Capture the cell that displays the provided text and extract its [x, y] central coordinate. 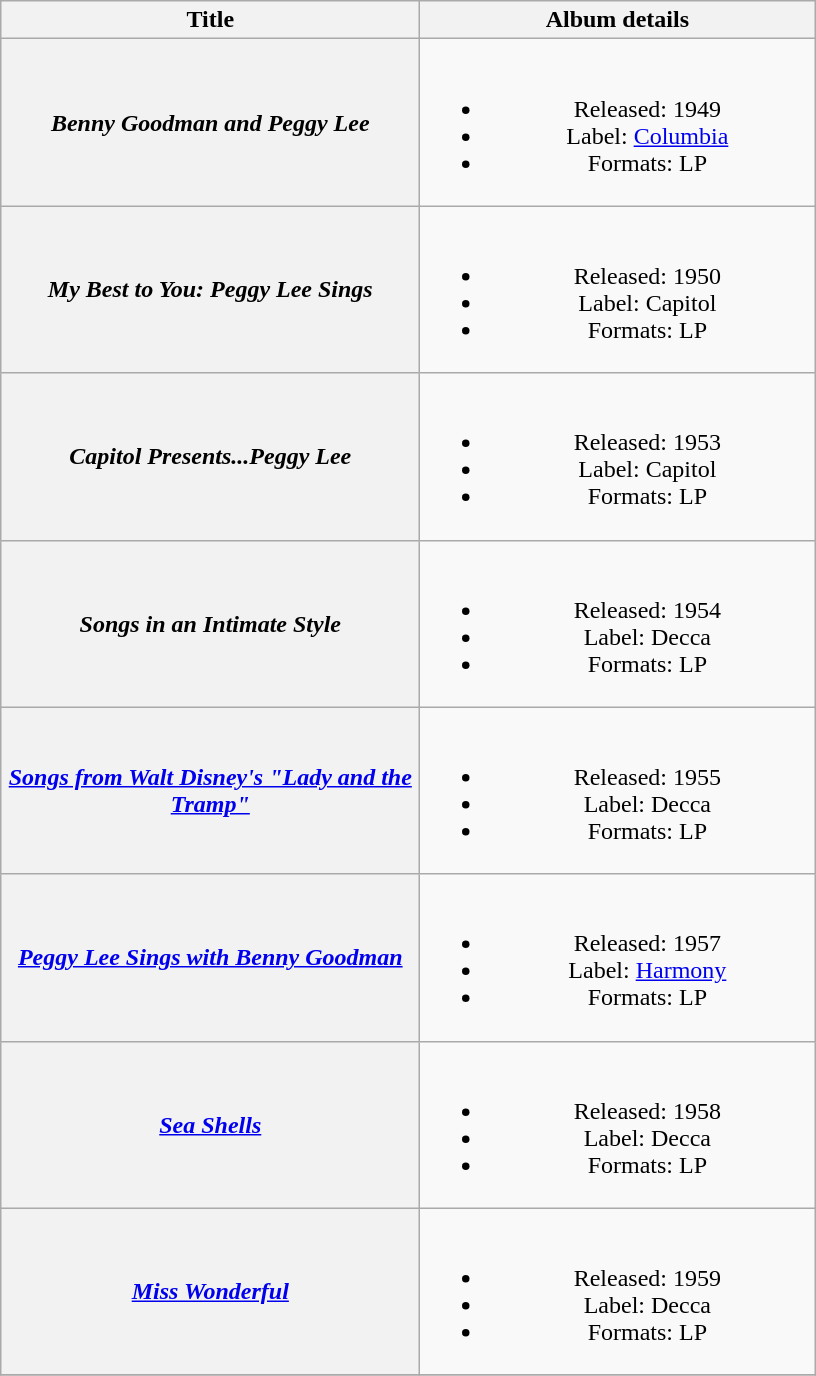
Songs from Walt Disney's "Lady and the Tramp" [210, 790]
Songs in an Intimate Style [210, 624]
Released: 1958Label: DeccaFormats: LP [618, 1124]
Album details [618, 20]
Benny Goodman and Peggy Lee [210, 122]
Miss Wonderful [210, 1292]
Released: 1954Label: DeccaFormats: LP [618, 624]
Peggy Lee Sings with Benny Goodman [210, 958]
Released: 1953Label: CapitolFormats: LP [618, 456]
Released: 1955Label: DeccaFormats: LP [618, 790]
Released: 1959Label: DeccaFormats: LP [618, 1292]
Capitol Presents...Peggy Lee [210, 456]
Sea Shells [210, 1124]
Title [210, 20]
Released: 1949Label: ColumbiaFormats: LP [618, 122]
My Best to You: Peggy Lee Sings [210, 290]
Released: 1950Label: CapitolFormats: LP [618, 290]
Released: 1957Label: HarmonyFormats: LP [618, 958]
